For the text-containing cell, return its midpoint in [X, Y] coordinate format. 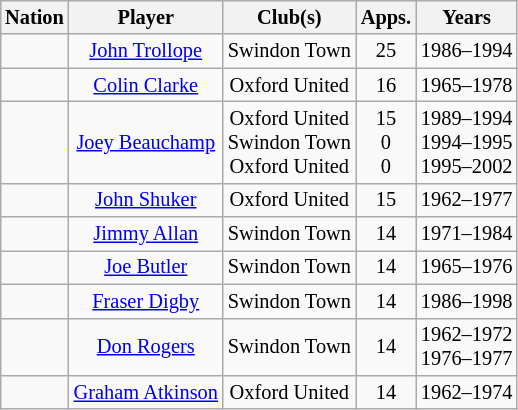
Colin Clarke [146, 85]
25 [386, 51]
Years [466, 17]
Don Rogers [146, 347]
1971–1984 [466, 234]
Fraser Digby [146, 301]
1962–19721976–1977 [466, 347]
1965–1978 [466, 85]
1962–1977 [466, 200]
Joe Butler [146, 267]
Apps. [386, 17]
Joey Beauchamp [146, 142]
16 [386, 85]
1989–19941994–19951995–2002 [466, 142]
Graham Atkinson [146, 392]
Player [146, 17]
15 [386, 200]
Nation [34, 17]
Jimmy Allan [146, 234]
1500 [386, 142]
Oxford UnitedSwindon TownOxford United [290, 142]
1965–1976 [466, 267]
John Trollope [146, 51]
John Shuker [146, 200]
1986–1994 [466, 51]
1962–1974 [466, 392]
1986–1998 [466, 301]
Club(s) [290, 17]
